Determine the [X, Y] coordinate at the center of the cell enclosing the given text.  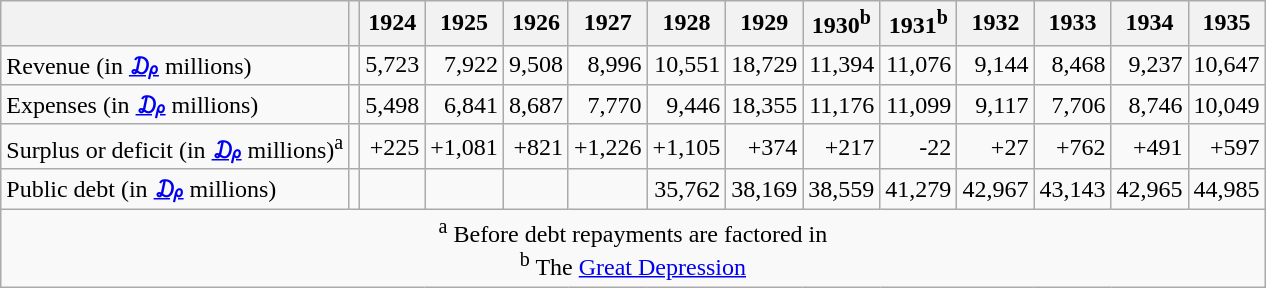
1930b [842, 24]
+374 [764, 146]
10,647 [1226, 65]
1934 [1150, 24]
1925 [464, 24]
9,237 [1150, 65]
9,446 [686, 105]
35,762 [686, 189]
1932 [996, 24]
+1,081 [464, 146]
Revenue (in ₯ millions) [175, 65]
9,508 [536, 65]
11,176 [842, 105]
41,279 [918, 189]
8,996 [608, 65]
1933 [1072, 24]
+1,226 [608, 146]
+821 [536, 146]
8,687 [536, 105]
7,706 [1072, 105]
10,049 [1226, 105]
42,965 [1150, 189]
+27 [996, 146]
7,922 [464, 65]
1931b [918, 24]
9,117 [996, 105]
+1,105 [686, 146]
1928 [686, 24]
42,967 [996, 189]
10,551 [686, 65]
38,169 [764, 189]
+491 [1150, 146]
Surplus or deficit (in ₯ millions)a [175, 146]
8,468 [1072, 65]
11,099 [918, 105]
18,355 [764, 105]
11,076 [918, 65]
1929 [764, 24]
Public debt (in ₯ millions) [175, 189]
+597 [1226, 146]
44,985 [1226, 189]
+762 [1072, 146]
1927 [608, 24]
5,498 [392, 105]
9,144 [996, 65]
1926 [536, 24]
-22 [918, 146]
1935 [1226, 24]
8,746 [1150, 105]
38,559 [842, 189]
6,841 [464, 105]
Expenses (in ₯ millions) [175, 105]
a Before debt repayments are factored inb The Great Depression [633, 248]
43,143 [1072, 189]
+225 [392, 146]
1924 [392, 24]
18,729 [764, 65]
7,770 [608, 105]
11,394 [842, 65]
+217 [842, 146]
5,723 [392, 65]
